Provide the (X, Y) coordinate of the cell's center where the given text is located.  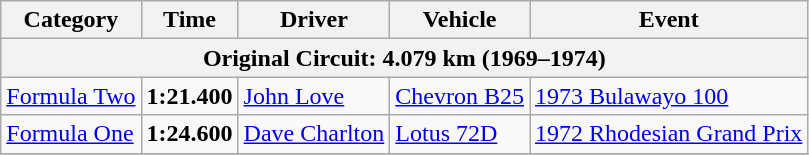
Dave Charlton (314, 134)
1:21.400 (190, 96)
John Love (314, 96)
Time (190, 20)
Category (71, 20)
Vehicle (460, 20)
Chevron B25 (460, 96)
Event (669, 20)
Formula One (71, 134)
Original Circuit: 4.079 km (1969–1974) (404, 58)
Lotus 72D (460, 134)
1:24.600 (190, 134)
Formula Two (71, 96)
1972 Rhodesian Grand Prix (669, 134)
1973 Bulawayo 100 (669, 96)
Driver (314, 20)
